Extract the (X, Y) coordinate from the center of the cell holding the provided text.  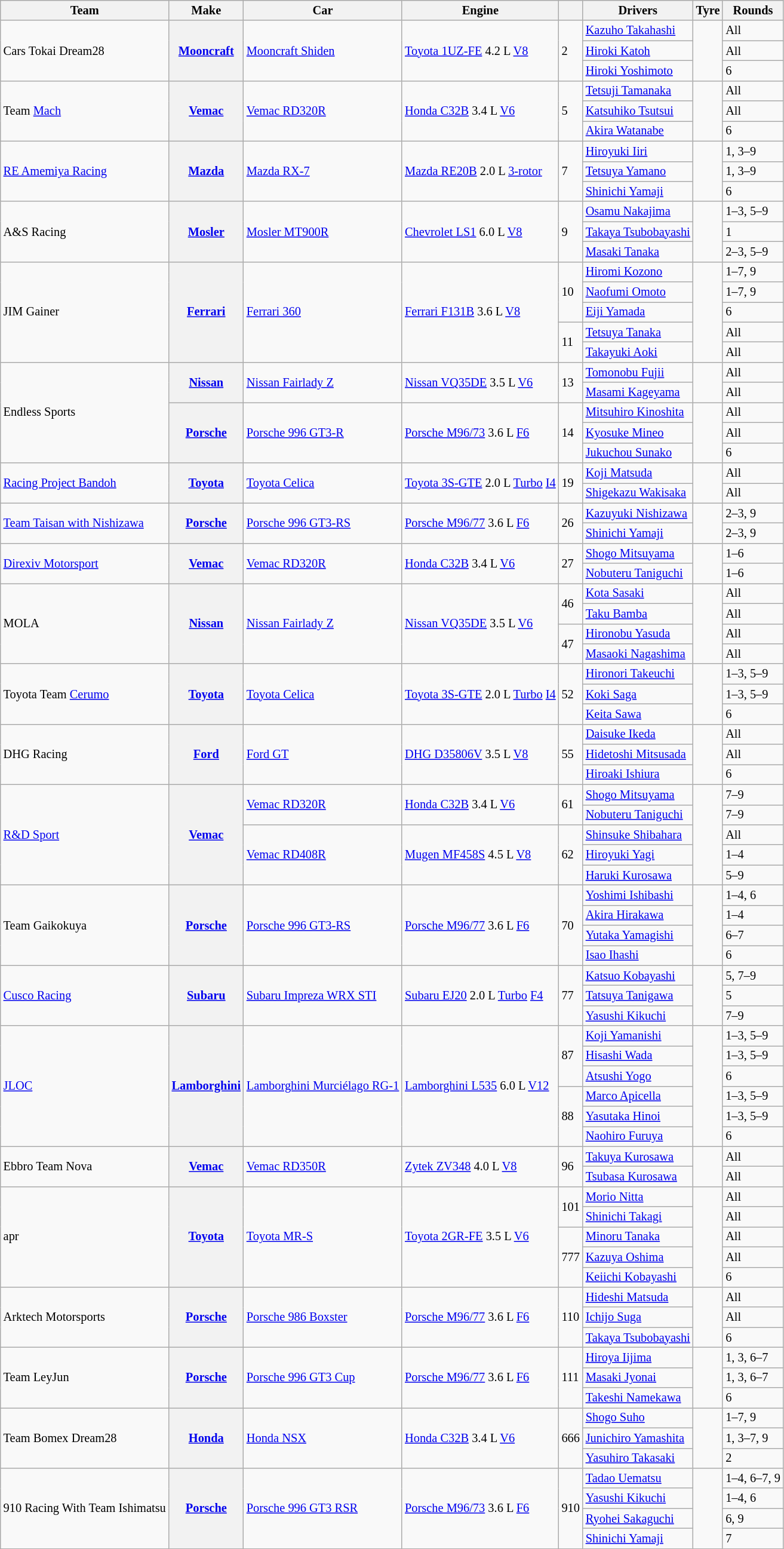
Junichiro Yamashita (638, 1438)
Kazuyuki Nishizawa (638, 513)
Masaki Tanaka (638, 251)
47 (571, 644)
Mooncraft (207, 50)
Vemac RD408R (322, 854)
87 (571, 1056)
Lamborghini L535 6.0 L V12 (480, 1086)
Toyota Team Cerumo (85, 694)
Hiroyuki Iiri (638, 151)
Arktech Motorsports (85, 1317)
Engine (480, 10)
2–3, 5–9 (752, 251)
Zytek ZV348 4.0 L V8 (480, 1166)
Naohiro Furuya (638, 1136)
Endless Sports (85, 412)
Katsuo Kobayashi (638, 976)
Racing Project Bandoh (85, 483)
Porsche 986 Boxster (322, 1317)
6–7 (752, 935)
Honda (207, 1437)
19 (571, 483)
JIM Gainer (85, 312)
DHG D35806V 3.5 L V8 (480, 754)
Hironori Takeuchi (638, 674)
Eiji Yamada (638, 312)
Subaru EJ20 2.0 L Turbo F4 (480, 995)
Shinichi Takagi (638, 1217)
96 (571, 1166)
Marco Apicella (638, 1096)
Team LeyJun (85, 1378)
Tomonobu Fujii (638, 372)
Hironobu Yasuda (638, 634)
Shigekazu Wakisaka (638, 493)
88 (571, 1116)
Jukuchou Sunako (638, 453)
Atsushi Yogo (638, 1076)
Ford (207, 754)
Kyosuke Mineo (638, 433)
Porsche 996 GT3 Cup (322, 1378)
Yasutaka Hinoi (638, 1116)
666 (571, 1437)
Shinsuke Shibahara (638, 835)
Takuya Kurosawa (638, 1157)
Ferrari 360 (322, 312)
5, 7–9 (752, 976)
101 (571, 1207)
Rounds (752, 10)
910 Racing With Team Ishimatsu (85, 1508)
26 (571, 523)
Toyota 2GR-FE 3.5 L V6 (480, 1237)
13 (571, 382)
Hideshi Matsuda (638, 1297)
Mosler MT900R (322, 232)
Honda NSX (322, 1437)
27 (571, 563)
Mazda (207, 171)
Takayuki Aoki (638, 352)
Tadao Uematsu (638, 1478)
Tetsuji Tamanaka (638, 91)
Drivers (638, 10)
Toyota MR-S (322, 1237)
A&S Racing (85, 232)
R&D Sport (85, 835)
Hiroki Yoshimoto (638, 70)
Hiroaki Ishiura (638, 774)
Masami Kageyama (638, 392)
Team Bomex Dream28 (85, 1437)
Mugen MF458S 4.5 L V8 (480, 854)
Masaoki Nagashima (638, 654)
1 (752, 232)
Ebbro Team Nova (85, 1166)
Hiromi Kozono (638, 272)
Hisashi Wada (638, 1056)
Tetsuya Yamano (638, 171)
Team Gaikokuya (85, 925)
RE Amemiya Racing (85, 171)
Mosler (207, 232)
Kazuho Takahashi (638, 30)
Masaki Jyonai (638, 1378)
Hidetoshi Mitsusada (638, 754)
Tsubasa Kurosawa (638, 1176)
Ford GT (322, 754)
Tatsuya Tanigawa (638, 996)
Make (207, 10)
Team Mach (85, 111)
10 (571, 292)
Porsche 996 GT3-R (322, 433)
Kota Sasaki (638, 593)
Shogo Suho (638, 1418)
Isao Ihashi (638, 955)
Porsche 996 GT3 RSR (322, 1508)
Hiroya Iijima (638, 1357)
Akira Watanabe (638, 131)
110 (571, 1317)
11 (571, 342)
1, 3–7, 9 (752, 1438)
Lamborghini Murciélago RG-1 (322, 1086)
Mazda RX-7 (322, 171)
46 (571, 603)
Taku Bamba (638, 614)
Vemac RD350R (322, 1166)
Tyre (708, 10)
52 (571, 694)
Mitsuhiro Kinoshita (638, 412)
Ichijo Suga (638, 1317)
9 (571, 232)
Minoru Tanaka (638, 1237)
MOLA (85, 624)
Team Taisan with Nishizawa (85, 523)
Car (322, 10)
JLOC (85, 1086)
62 (571, 854)
Cars Tokai Dream28 (85, 50)
Keiichi Kobayashi (638, 1277)
Yasuhiro Takasaki (638, 1458)
Mooncraft Shiden (322, 50)
Akira Hirakawa (638, 915)
Yutaka Yamagishi (638, 935)
Lamborghini (207, 1086)
5–9 (752, 875)
Mazda RE20B 2.0 L 3-rotor (480, 171)
Ferrari (207, 312)
111 (571, 1378)
Hiroki Katoh (638, 51)
Keita Sawa (638, 714)
Tetsuya Tanaka (638, 332)
apr (85, 1237)
55 (571, 754)
Takeshi Namekawa (638, 1398)
Koji Matsuda (638, 473)
Direxiv Motorsport (85, 563)
Ryohei Sakaguchi (638, 1519)
77 (571, 995)
Osamu Nakajima (638, 211)
Cusco Racing (85, 995)
Toyota 1UZ-FE 4.2 L V8 (480, 50)
Daisuke Ikeda (638, 734)
DHG Racing (85, 754)
Morio Nitta (638, 1197)
Koki Saga (638, 694)
Team (85, 10)
910 (571, 1508)
Koji Yamanishi (638, 1036)
70 (571, 925)
6, 9 (752, 1519)
777 (571, 1257)
Katsuhiko Tsutsui (638, 111)
14 (571, 433)
Naofumi Omoto (638, 292)
Ferrari F131B 3.6 L V8 (480, 312)
Yoshimi Ishibashi (638, 895)
Kazuya Oshima (638, 1257)
Subaru (207, 995)
Subaru Impreza WRX STI (322, 995)
Haruki Kurosawa (638, 875)
1–4, 6–7, 9 (752, 1478)
Hiroyuki Yagi (638, 855)
Chevrolet LS1 6.0 L V8 (480, 232)
61 (571, 804)
